From the cell containing the given text, extract its center point as (X, Y) coordinate. 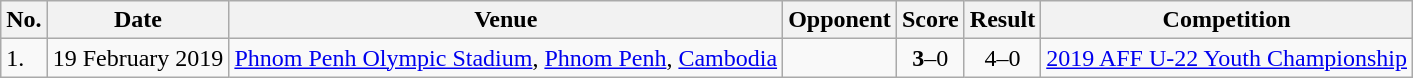
Result (1002, 20)
1. (24, 58)
3–0 (930, 58)
Score (930, 20)
4–0 (1002, 58)
2019 AFF U-22 Youth Championship (1227, 58)
Date (138, 20)
Venue (506, 20)
Phnom Penh Olympic Stadium, Phnom Penh, Cambodia (506, 58)
Opponent (840, 20)
Competition (1227, 20)
No. (24, 20)
19 February 2019 (138, 58)
